Identify which cell holds the provided text, then report its [x, y] central coordinate. 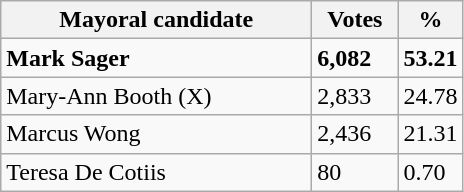
53.21 [430, 58]
21.31 [430, 134]
Mark Sager [156, 58]
6,082 [355, 58]
80 [355, 172]
Mayoral candidate [156, 20]
% [430, 20]
Marcus Wong [156, 134]
Votes [355, 20]
Mary-Ann Booth (X) [156, 96]
0.70 [430, 172]
2,833 [355, 96]
24.78 [430, 96]
Teresa De Cotiis [156, 172]
2,436 [355, 134]
